Pinpoint the cell where the given text exists, returning its (x, y) midpoint coordinate. 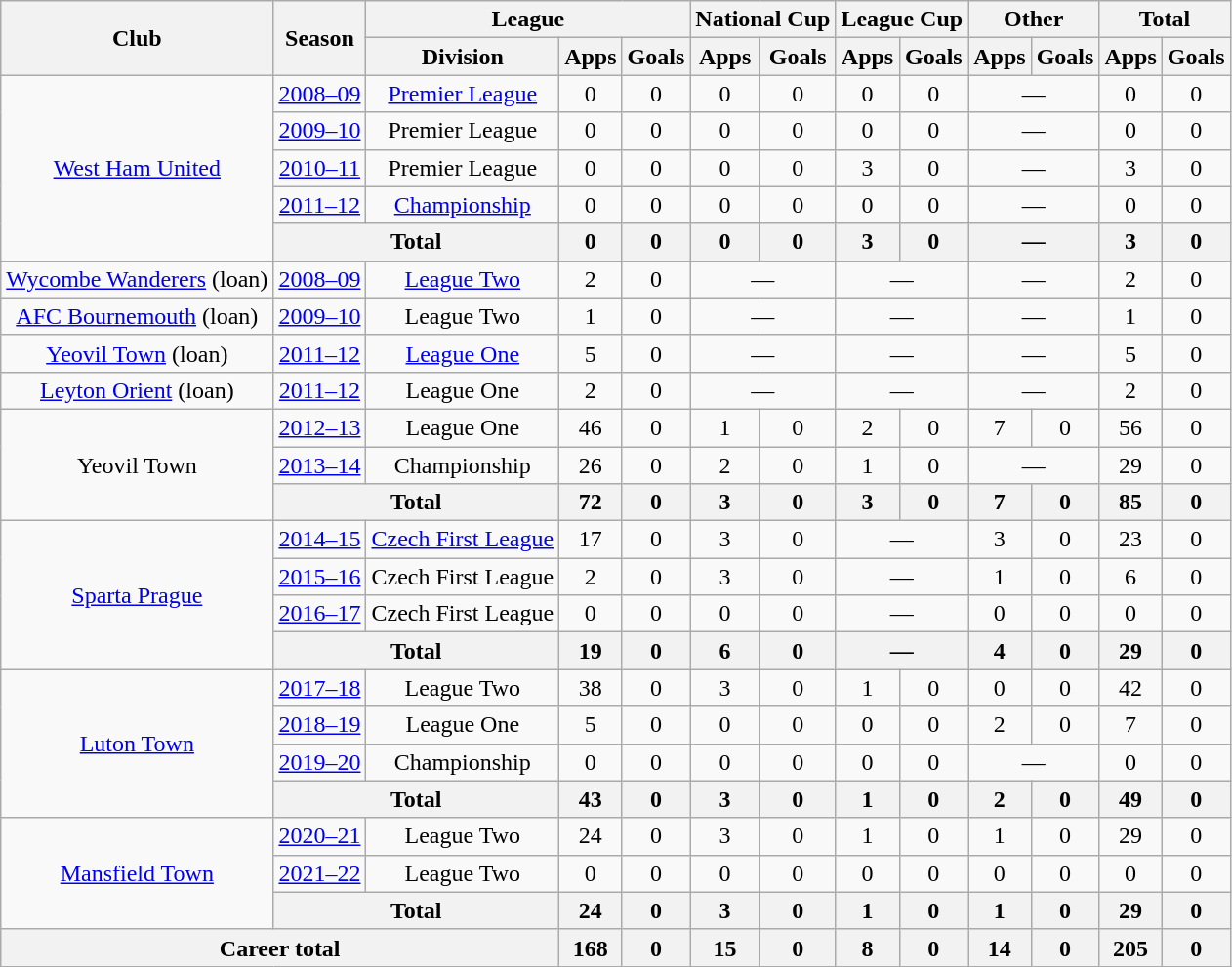
42 (1130, 688)
Career total (280, 947)
League Cup (902, 20)
AFC Bournemouth (loan) (137, 316)
85 (1130, 503)
72 (591, 503)
Division (463, 57)
46 (591, 427)
West Ham United (137, 168)
Wycombe Wanderers (loan) (137, 279)
2020–21 (320, 836)
Other (1034, 20)
Club (137, 38)
26 (591, 465)
2014–15 (320, 540)
4 (1000, 651)
Yeovil Town (loan) (137, 353)
2019–20 (320, 762)
56 (1130, 427)
Luton Town (137, 744)
2017–18 (320, 688)
19 (591, 651)
Leyton Orient (loan) (137, 390)
2010–11 (320, 168)
Sparta Prague (137, 595)
National Cup (763, 20)
2018–19 (320, 725)
17 (591, 540)
2015–16 (320, 577)
Season (320, 38)
2013–14 (320, 465)
205 (1130, 947)
8 (867, 947)
43 (591, 799)
League (528, 20)
2012–13 (320, 427)
15 (725, 947)
Mansfield Town (137, 873)
38 (591, 688)
168 (591, 947)
14 (1000, 947)
23 (1130, 540)
2016–17 (320, 614)
Yeovil Town (137, 464)
2021–22 (320, 873)
49 (1130, 799)
